For the text-containing cell, return its midpoint in [x, y] coordinate format. 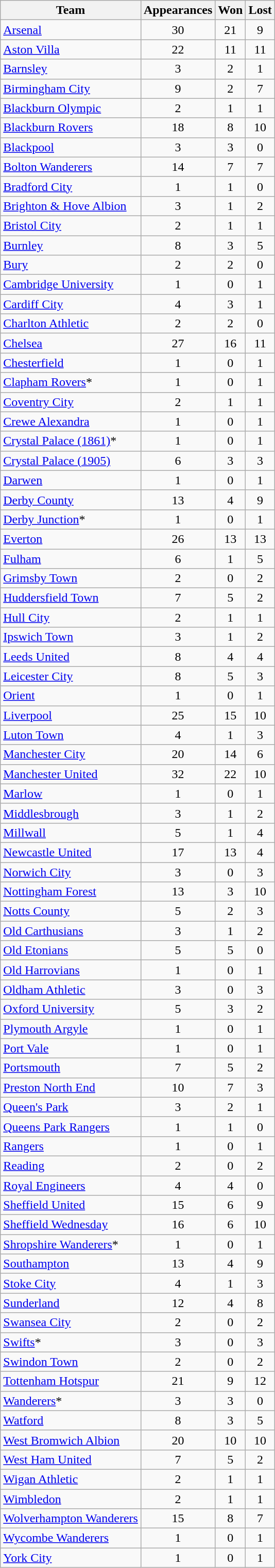
Manchester United [71, 774]
Wycombe Wanderers [71, 1538]
Hull City [71, 618]
Sunderland [71, 1303]
Sheffield United [71, 1205]
Cambridge University [71, 285]
Blackburn Olympic [71, 108]
Tottenham Hotspur [71, 1381]
Wimbledon [71, 1499]
Won [231, 10]
25 [178, 715]
Grimsby Town [71, 578]
Chelsea [71, 343]
Liverpool [71, 715]
Oldham Athletic [71, 990]
Rangers [71, 1146]
Notts County [71, 911]
Leicester City [71, 676]
26 [178, 539]
Royal Engineers [71, 1185]
Appearances [178, 10]
Chesterfield [71, 363]
Queens Park Rangers [71, 1126]
Wolverhampton Wanderers [71, 1519]
Plymouth Argyle [71, 1029]
Queen's Park [71, 1107]
Darwen [71, 480]
Norwich City [71, 872]
Swindon Town [71, 1362]
Bolton Wanderers [71, 167]
Wanderers* [71, 1401]
32 [178, 774]
Middlesbrough [71, 813]
Luton Town [71, 735]
Marlow [71, 794]
Crystal Palace (1905) [71, 461]
Reading [71, 1166]
Old Etonians [71, 950]
27 [178, 343]
Crystal Palace (1861)* [71, 441]
Portsmouth [71, 1068]
Everton [71, 539]
Old Carthusians [71, 931]
Bristol City [71, 225]
West Bromwich Albion [71, 1440]
Watford [71, 1420]
Southampton [71, 1264]
Manchester City [71, 754]
Bury [71, 265]
Sheffield Wednesday [71, 1225]
Derby County [71, 500]
Crewe Alexandra [71, 421]
Wigan Athletic [71, 1479]
Stoke City [71, 1283]
Coventry City [71, 402]
Huddersfield Town [71, 598]
Shropshire Wanderers* [71, 1244]
York City [71, 1558]
Leeds United [71, 657]
Clapham Rovers* [71, 382]
Swansea City [71, 1323]
Oxford University [71, 1009]
Port Vale [71, 1048]
Team [71, 10]
Blackburn Rovers [71, 128]
Millwall [71, 833]
Birmingham City [71, 89]
Barnsley [71, 69]
Blackpool [71, 147]
Swifts* [71, 1342]
Aston Villa [71, 49]
West Ham United [71, 1459]
18 [178, 128]
30 [178, 30]
Derby Junction* [71, 519]
Bradford City [71, 186]
Newcastle United [71, 852]
Ipswich Town [71, 637]
Brighton & Hove Albion [71, 206]
Preston North End [71, 1087]
Burnley [71, 245]
Old Harrovians [71, 970]
Charlton Athletic [71, 324]
Fulham [71, 558]
Cardiff City [71, 304]
Orient [71, 696]
Arsenal [71, 30]
Lost [260, 10]
Nottingham Forest [71, 892]
17 [178, 852]
